Identify which cell holds the provided text, then report its (x, y) central coordinate. 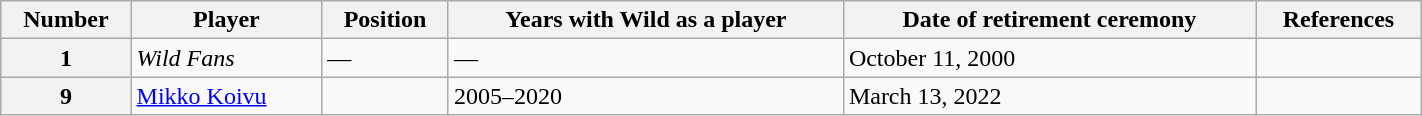
1 (66, 58)
Position (386, 20)
October 11, 2000 (1049, 58)
9 (66, 96)
March 13, 2022 (1049, 96)
Player (226, 20)
References (1339, 20)
Mikko Koivu (226, 96)
2005–2020 (646, 96)
Number (66, 20)
Date of retirement ceremony (1049, 20)
Wild Fans (226, 58)
Years with Wild as a player (646, 20)
